Return (X, Y) of the center of cell containing provided text 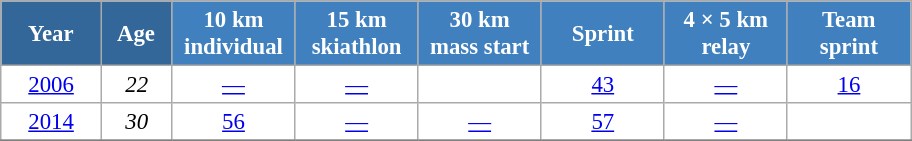
30 (136, 122)
Year (52, 34)
30 km mass start (480, 34)
56 (234, 122)
Team sprint (848, 34)
15 km skiathlon (356, 34)
10 km individual (234, 34)
2014 (52, 122)
22 (136, 85)
Age (136, 34)
4 × 5 km relay (726, 34)
16 (848, 85)
43 (602, 85)
Sprint (602, 34)
57 (602, 122)
2006 (52, 85)
